Locate the cell with the specified text and output its [X, Y] center coordinate. 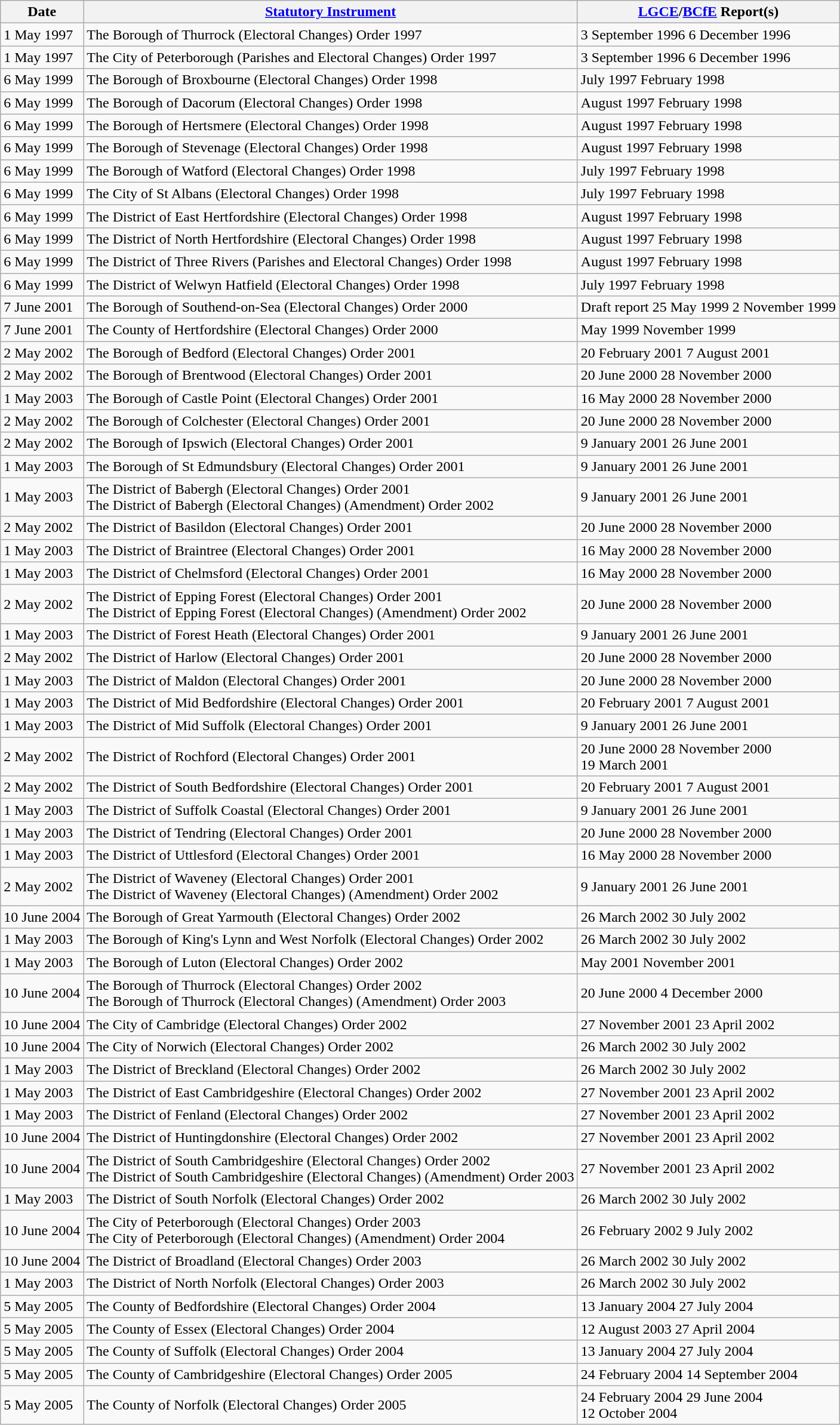
The County of Essex (Electoral Changes) Order 2004 [331, 1329]
The City of Peterborough (Parishes and Electoral Changes) Order 1997 [331, 57]
The Borough of Stevenage (Electoral Changes) Order 1998 [331, 148]
The Borough of Thurrock (Electoral Changes) Order 2002The Borough of Thurrock (Electoral Changes) (Amendment) Order 2003 [331, 993]
The District of Epping Forest (Electoral Changes) Order 2001The District of Epping Forest (Electoral Changes) (Amendment) Order 2002 [331, 604]
The Borough of King's Lynn and West Norfolk (Electoral Changes) Order 2002 [331, 940]
24 February 2004 14 September 2004 [708, 1374]
The District of North Hertfordshire (Electoral Changes) Order 1998 [331, 239]
The District of Basildon (Electoral Changes) Order 2001 [331, 528]
The City of Cambridge (Electoral Changes) Order 2002 [331, 1024]
The District of Babergh (Electoral Changes) Order 2001The District of Babergh (Electoral Changes) (Amendment) Order 2002 [331, 497]
The District of Rochford (Electoral Changes) Order 2001 [331, 757]
The District of Fenland (Electoral Changes) Order 2002 [331, 1115]
The Borough of Southend-on-Sea (Electoral Changes) Order 2000 [331, 307]
The County of Suffolk (Electoral Changes) Order 2004 [331, 1352]
26 February 2002 9 July 2002 [708, 1230]
The District of Mid Suffolk (Electoral Changes) Order 2001 [331, 726]
The District of Suffolk Coastal (Electoral Changes) Order 2001 [331, 810]
The District of Broadland (Electoral Changes) Order 2003 [331, 1261]
The County of Norfolk (Electoral Changes) Order 2005 [331, 1405]
The District of Tendring (Electoral Changes) Order 2001 [331, 833]
Draft report 25 May 1999 2 November 1999 [708, 307]
May 1999 November 1999 [708, 330]
The District of Forest Heath (Electoral Changes) Order 2001 [331, 635]
24 February 2004 29 June 2004 12 October 2004 [708, 1405]
The County of Bedfordshire (Electoral Changes) Order 2004 [331, 1306]
Date [42, 12]
LGCE/BCfE Report(s) [708, 12]
The District of Breckland (Electoral Changes) Order 2002 [331, 1069]
20 June 2000 4 December 2000 [708, 993]
The Borough of Broxbourne (Electoral Changes) Order 1998 [331, 80]
The District of East Hertfordshire (Electoral Changes) Order 1998 [331, 216]
The District of Three Rivers (Parishes and Electoral Changes) Order 1998 [331, 261]
The Borough of Colchester (Electoral Changes) Order 2001 [331, 421]
The County of Cambridgeshire (Electoral Changes) Order 2005 [331, 1374]
The City of Norwich (Electoral Changes) Order 2002 [331, 1047]
The District of East Cambridgeshire (Electoral Changes) Order 2002 [331, 1092]
The Borough of Luton (Electoral Changes) Order 2002 [331, 962]
The District of Huntingdonshire (Electoral Changes) Order 2002 [331, 1138]
The Borough of Ipswich (Electoral Changes) Order 2001 [331, 444]
The District of Maldon (Electoral Changes) Order 2001 [331, 680]
The District of Uttlesford (Electoral Changes) Order 2001 [331, 855]
The District of South Bedfordshire (Electoral Changes) Order 2001 [331, 787]
The District of South Cambridgeshire (Electoral Changes) Order 2002The District of South Cambridgeshire (Electoral Changes) (Amendment) Order 2003 [331, 1169]
The District of Chelmsford (Electoral Changes) Order 2001 [331, 573]
The Borough of Bedford (Electoral Changes) Order 2001 [331, 353]
The Borough of St Edmundsbury (Electoral Changes) Order 2001 [331, 466]
The County of Hertfordshire (Electoral Changes) Order 2000 [331, 330]
The City of St Albans (Electoral Changes) Order 1998 [331, 193]
The District of South Norfolk (Electoral Changes) Order 2002 [331, 1199]
Statutory Instrument [331, 12]
The District of Braintree (Electoral Changes) Order 2001 [331, 550]
The District of North Norfolk (Electoral Changes) Order 2003 [331, 1284]
The Borough of Thurrock (Electoral Changes) Order 1997 [331, 35]
12 August 2003 27 April 2004 [708, 1329]
The City of Peterborough (Electoral Changes) Order 2003The City of Peterborough (Electoral Changes) (Amendment) Order 2004 [331, 1230]
The Borough of Castle Point (Electoral Changes) Order 2001 [331, 398]
May 2001 November 2001 [708, 962]
The Borough of Brentwood (Electoral Changes) Order 2001 [331, 376]
The Borough of Hertsmere (Electoral Changes) Order 1998 [331, 125]
20 June 2000 28 November 2000 19 March 2001 [708, 757]
The District of Welwyn Hatfield (Electoral Changes) Order 1998 [331, 285]
The Borough of Great Yarmouth (Electoral Changes) Order 2002 [331, 917]
The District of Harlow (Electoral Changes) Order 2001 [331, 657]
The District of Mid Bedfordshire (Electoral Changes) Order 2001 [331, 703]
The District of Waveney (Electoral Changes) Order 2001The District of Waveney (Electoral Changes) (Amendment) Order 2002 [331, 886]
The Borough of Dacorum (Electoral Changes) Order 1998 [331, 103]
The Borough of Watford (Electoral Changes) Order 1998 [331, 171]
